Output the (X, Y) coordinate of the center of the cell containing the given text.  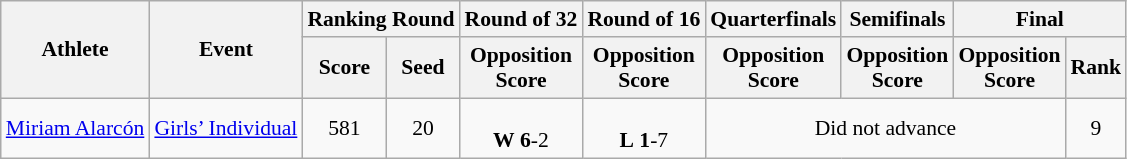
581 (344, 128)
L 1-7 (644, 128)
Did not advance (885, 128)
Semifinals (897, 19)
Quarterfinals (773, 19)
W 6-2 (522, 128)
Final (1040, 19)
20 (422, 128)
Ranking Round (380, 19)
Miriam Alarcón (76, 128)
Score (344, 68)
Rank (1096, 68)
Girls’ Individual (226, 128)
Event (226, 50)
Round of 32 (522, 19)
9 (1096, 128)
Athlete (76, 50)
Round of 16 (644, 19)
Seed (422, 68)
